For the text-containing cell, return its midpoint in [X, Y] coordinate format. 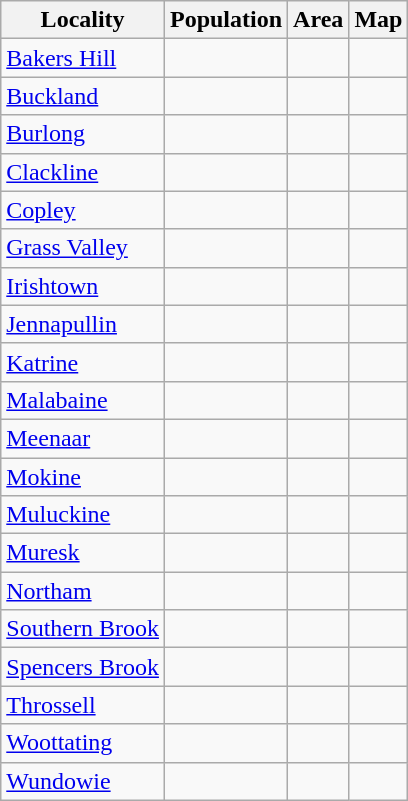
Wundowie [83, 781]
Muresk [83, 553]
Area [318, 20]
Northam [83, 591]
Locality [83, 20]
Woottating [83, 743]
Copley [83, 210]
Meenaar [83, 438]
Bakers Hill [83, 58]
Population [226, 20]
Buckland [83, 96]
Grass Valley [83, 248]
Katrine [83, 362]
Malabaine [83, 400]
Clackline [83, 172]
Southern Brook [83, 629]
Mokine [83, 477]
Jennapullin [83, 324]
Spencers Brook [83, 667]
Irishtown [83, 286]
Map [378, 20]
Throssell [83, 705]
Muluckine [83, 515]
Burlong [83, 134]
